Determine the (x, y) coordinate at the center of the cell enclosing the given text.  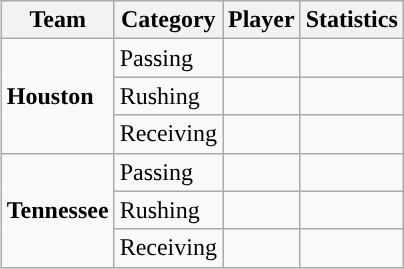
Statistics (352, 20)
Player (261, 20)
Houston (58, 96)
Tennessee (58, 210)
Team (58, 20)
Category (168, 20)
